For the text-containing cell, return its midpoint in (X, Y) coordinate format. 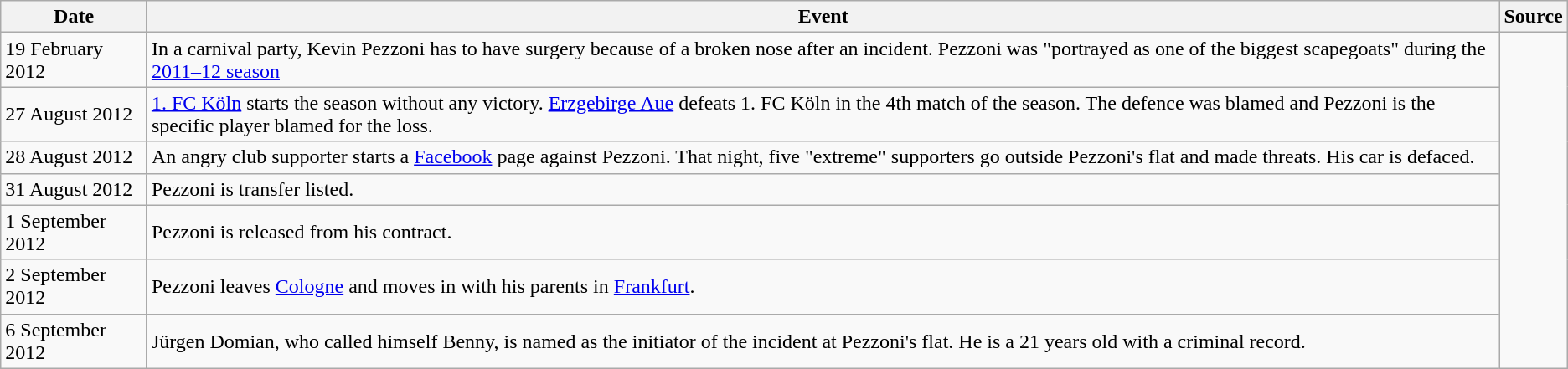
28 August 2012 (74, 157)
Event (823, 17)
19 February 2012 (74, 60)
6 September 2012 (74, 341)
1 September 2012 (74, 233)
2 September 2012 (74, 286)
Pezzoni leaves Cologne and moves in with his parents in Frankfurt. (823, 286)
Date (74, 17)
Pezzoni is transfer listed. (823, 189)
31 August 2012 (74, 189)
27 August 2012 (74, 114)
Jürgen Domian, who called himself Benny, is named as the initiator of the incident at Pezzoni's flat. He is a 21 years old with a criminal record. (823, 341)
Source (1533, 17)
Pezzoni is released from his contract. (823, 233)
